Pinpoint the cell where the given text exists, returning its (x, y) midpoint coordinate. 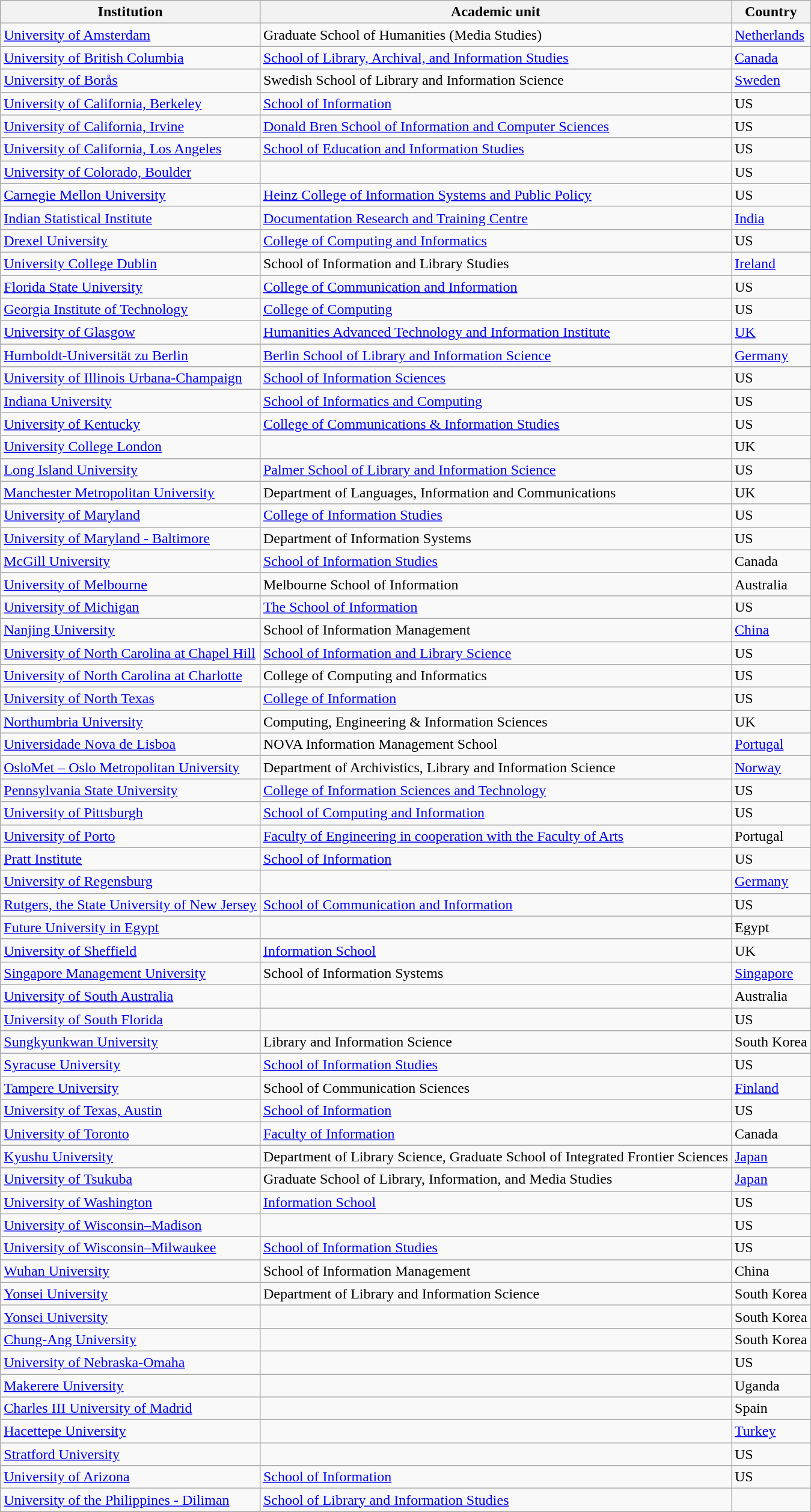
School of Information Systems (495, 973)
Library and Information Science (495, 1042)
Indiana University (130, 401)
Universidade Nova de Lisboa (130, 745)
Netherlands (771, 35)
College of Information (495, 699)
College of Communication and Information (495, 287)
Carnegie Mellon University (130, 195)
NOVA Information Management School (495, 745)
Wuhan University (130, 1271)
College of Information Sciences and Technology (495, 790)
University of British Columbia (130, 58)
College of Information Studies (495, 515)
OsloMet – Oslo Metropolitan University (130, 767)
University of California, Los Angeles (130, 149)
Nanjing University (130, 630)
School of Computing and Information (495, 813)
School of Library and Information Studies (495, 1500)
University of Amsterdam (130, 35)
Long Island University (130, 470)
University of Kentucky (130, 424)
Faculty of Engineering in cooperation with the Faculty of Arts (495, 836)
University of South Florida (130, 1019)
School of Information and Library Studies (495, 263)
University of North Carolina at Chapel Hill (130, 653)
Makerere University (130, 1385)
McGill University (130, 561)
Faculty of Information (495, 1134)
Department of Information Systems (495, 538)
Kyushu University (130, 1157)
University of Toronto (130, 1134)
University of Wisconsin–Madison (130, 1225)
The School of Information (495, 607)
University College London (130, 447)
University of Washington (130, 1202)
College of Communications & Information Studies (495, 424)
University of North Texas (130, 699)
Sweden (771, 81)
School of Communication and Information (495, 905)
Humanities Advanced Technology and Information Institute (495, 333)
University of Porto (130, 836)
Northumbria University (130, 722)
School of Information and Library Science (495, 653)
Graduate School of Humanities (Media Studies) (495, 35)
Palmer School of Library and Information Science (495, 470)
Department of Library and Information Science (495, 1294)
Country (771, 12)
Ireland (771, 263)
University of Nebraska-Omaha (130, 1362)
Department of Languages, Information and Communications (495, 493)
Chung-Ang University (130, 1339)
School of Education and Information Studies (495, 149)
Georgia Institute of Technology (130, 310)
University College Dublin (130, 263)
Norway (771, 767)
Rutgers, the State University of New Jersey (130, 905)
Florida State University (130, 287)
Tampere University (130, 1088)
University of Michigan (130, 607)
University of Regensburg (130, 882)
University of California, Berkeley (130, 103)
University of North Carolina at Charlotte (130, 676)
Singapore Management University (130, 973)
Egypt (771, 927)
Uganda (771, 1385)
School of Library, Archival, and Information Studies (495, 58)
University of Texas, Austin (130, 1111)
Turkey (771, 1431)
School of Communication Sciences (495, 1088)
University of Illinois Urbana-Champaign (130, 378)
India (771, 218)
University of Sheffield (130, 950)
Melbourne School of Information (495, 584)
University of Glasgow (130, 333)
University of Tsukuba (130, 1179)
Humboldt-Universität zu Berlin (130, 355)
University of Pittsburgh (130, 813)
University of Wisconsin–Milwaukee (130, 1248)
University of the Philippines - Diliman (130, 1500)
University of Maryland - Baltimore (130, 538)
Hacettepe University (130, 1431)
Indian Statistical Institute (130, 218)
Donald Bren School of Information and Computer Sciences (495, 126)
Department of Library Science, Graduate School of Integrated Frontier Sciences (495, 1157)
Singapore (771, 973)
School of Information Sciences (495, 378)
Finland (771, 1088)
Stratford University (130, 1454)
University of Maryland (130, 515)
Manchester Metropolitan University (130, 493)
University of California, Irvine (130, 126)
University of Melbourne (130, 584)
College of Computing (495, 310)
University of Arizona (130, 1477)
Charles III University of Madrid (130, 1409)
Heinz College of Information Systems and Public Policy (495, 195)
Sungkyunkwan University (130, 1042)
Documentation Research and Training Centre (495, 218)
Syracuse University (130, 1065)
University of Colorado, Boulder (130, 172)
Pennsylvania State University (130, 790)
Computing, Engineering & Information Sciences (495, 722)
Spain (771, 1409)
Department of Archivistics, Library and Information Science (495, 767)
School of Informatics and Computing (495, 401)
Drexel University (130, 241)
University of Borås (130, 81)
Graduate School of Library, Information, and Media Studies (495, 1179)
Institution (130, 12)
Swedish School of Library and Information Science (495, 81)
Future University in Egypt (130, 927)
Berlin School of Library and Information Science (495, 355)
Pratt Institute (130, 859)
University of South Australia (130, 996)
Academic unit (495, 12)
